Pinpoint the cell where the given text exists, returning its (X, Y) midpoint coordinate. 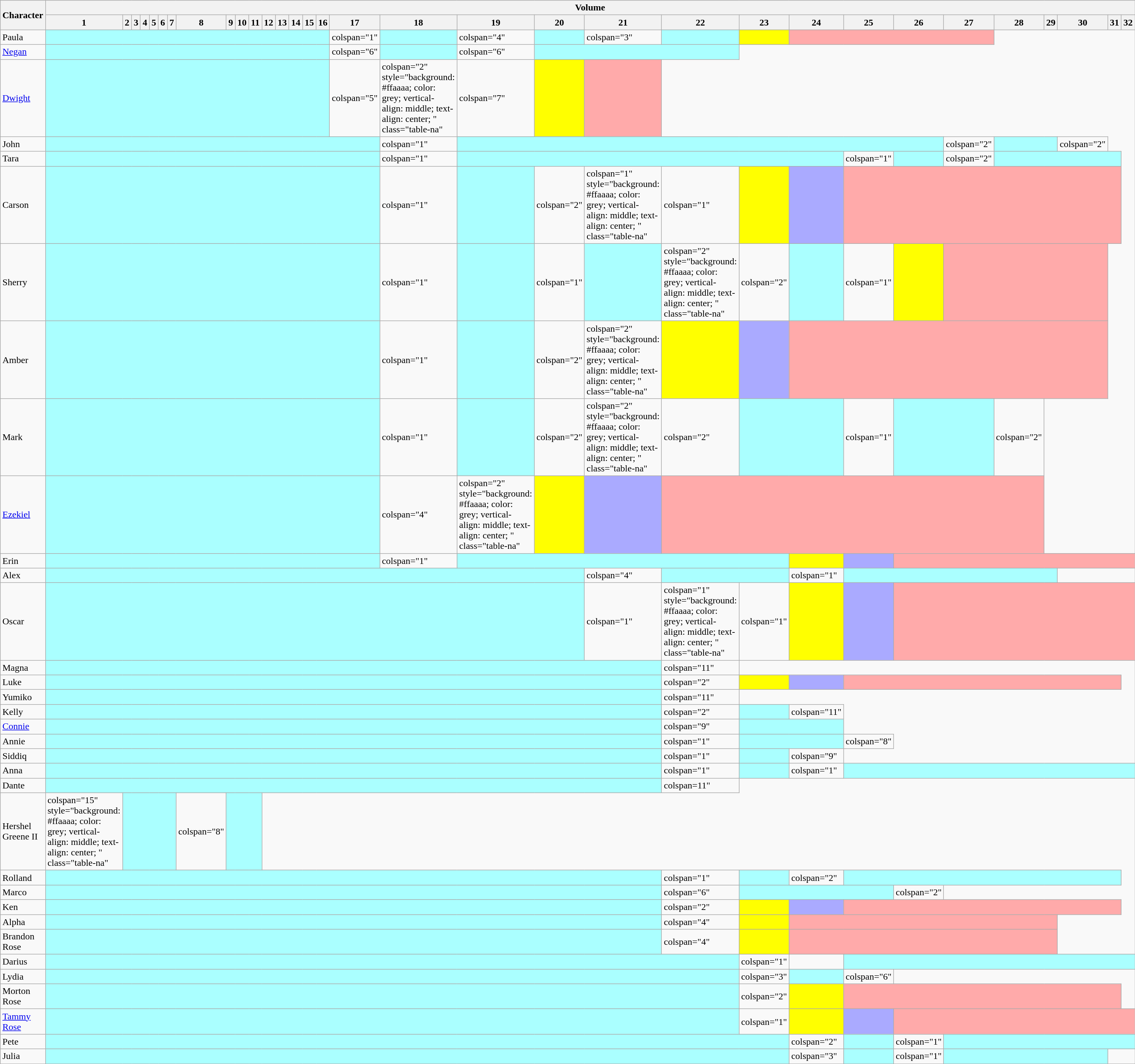
colspan="5" (355, 98)
Brandon Rose (23, 942)
Erin (23, 561)
17 (355, 22)
23 (764, 22)
9 (231, 22)
13 (282, 22)
15 (310, 22)
Amber (23, 360)
12 (269, 22)
30 (1083, 22)
Magna (23, 668)
Alpha (23, 922)
5 (154, 22)
Pete (23, 1042)
27 (969, 22)
29 (1051, 22)
19 (496, 22)
Morton Rose (23, 996)
Tammy Rose (23, 1022)
2 (127, 22)
Ken (23, 907)
14 (296, 22)
Darius (23, 962)
8 (201, 22)
Siddiq (23, 756)
1 (84, 22)
Hershel Greene II (23, 831)
Dante (23, 785)
Mark (23, 437)
Marco (23, 892)
Kelly (23, 712)
Rolland (23, 877)
colspan=11" (700, 785)
Oscar (23, 622)
Sherry (23, 282)
John (23, 144)
21 (623, 22)
22 (700, 22)
colspan="7" (496, 98)
Dwight (23, 98)
11 (255, 22)
4 (145, 22)
32 (1128, 22)
6 (163, 22)
Annie (23, 741)
20 (560, 22)
10 (242, 22)
16 (323, 22)
Character (23, 15)
Luke (23, 682)
Ezekiel (23, 514)
Volume (590, 8)
Alex (23, 576)
Connie (23, 726)
24 (817, 22)
Julia (23, 1056)
Yumiko (23, 697)
31 (1114, 22)
26 (919, 22)
Lydia (23, 977)
28 (1019, 22)
Carson (23, 205)
7 (172, 22)
Paula (23, 37)
Negan (23, 52)
Anna (23, 771)
3 (136, 22)
Tara (23, 159)
25 (869, 22)
18 (418, 22)
colspan="15" style="background: #ffaaaa; color: grey; vertical-align: middle; text-align: center; " class="table-na" (84, 831)
